Extract the (X, Y) coordinate from the center of the cell holding the provided text.  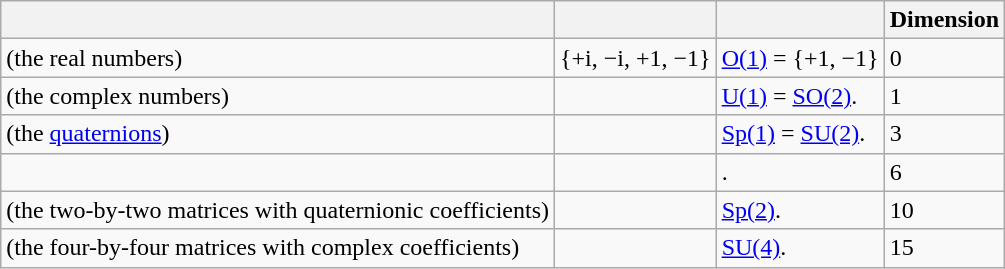
{+i, −i, +1, −1} (636, 58)
1 (944, 96)
Dimension (944, 20)
. (800, 172)
(the quaternions) (278, 134)
(the real numbers) (278, 58)
3 (944, 134)
(the two-by-two matrices with quaternionic coefficients) (278, 210)
6 (944, 172)
10 (944, 210)
(the complex numbers) (278, 96)
Sp(1) = SU(2). (800, 134)
U(1) = SO(2). (800, 96)
Sp(2). (800, 210)
15 (944, 248)
0 (944, 58)
O(1) = {+1, −1} (800, 58)
(the four-by-four matrices with complex coefficients) (278, 248)
SU(4). (800, 248)
